Return [x, y] of the center of cell containing provided text 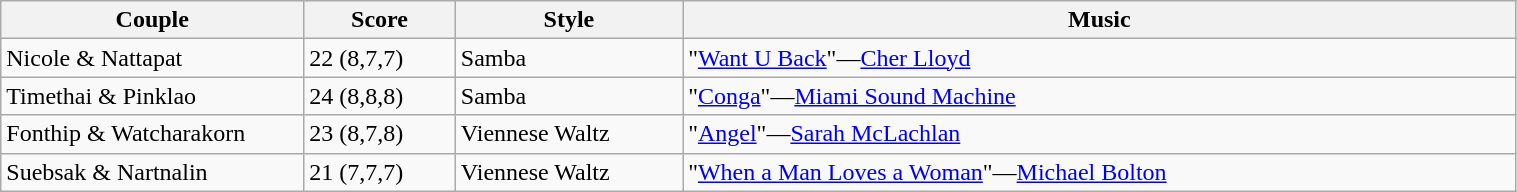
Suebsak & Nartnalin [152, 172]
24 (8,8,8) [380, 96]
Nicole & Nattapat [152, 58]
Style [568, 20]
"Want U Back"—Cher Lloyd [1100, 58]
"Angel"—Sarah McLachlan [1100, 134]
Couple [152, 20]
Timethai & Pinklao [152, 96]
22 (8,7,7) [380, 58]
"Conga"—Miami Sound Machine [1100, 96]
Music [1100, 20]
Fonthip & Watcharakorn [152, 134]
23 (8,7,8) [380, 134]
"When a Man Loves a Woman"—Michael Bolton [1100, 172]
Score [380, 20]
21 (7,7,7) [380, 172]
